Find where the given text appears and provide that cell's center as (x, y) coordinate. 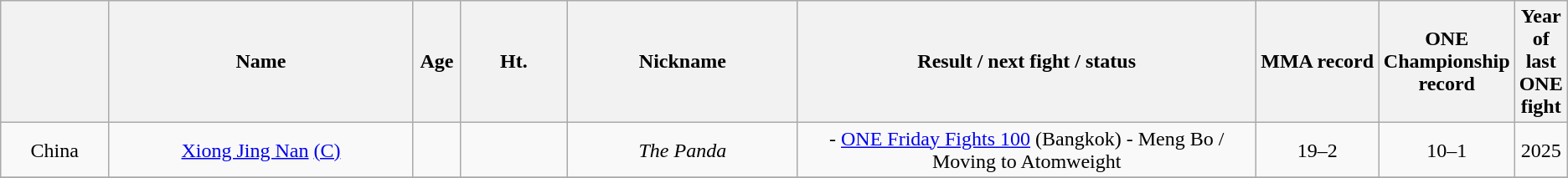
Ht. (513, 62)
MMA record (1317, 62)
10–1 (1447, 150)
Year of last ONE fight (1541, 62)
China (55, 150)
Name (261, 62)
ONE Championship record (1447, 62)
- ONE Friday Fights 100 (Bangkok) - Meng Bo / Moving to Atomweight (1027, 150)
Result / next fight / status (1027, 62)
2025 (1541, 150)
19–2 (1317, 150)
Xiong Jing Nan (C) (261, 150)
Nickname (682, 62)
The Panda (682, 150)
Age (436, 62)
